For the text-containing cell, return its midpoint in (X, Y) coordinate format. 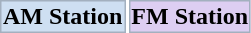
FM Station (190, 16)
AM Station (62, 16)
